Scan for the cell matching the given text and deliver its [X, Y] coordinate at center. 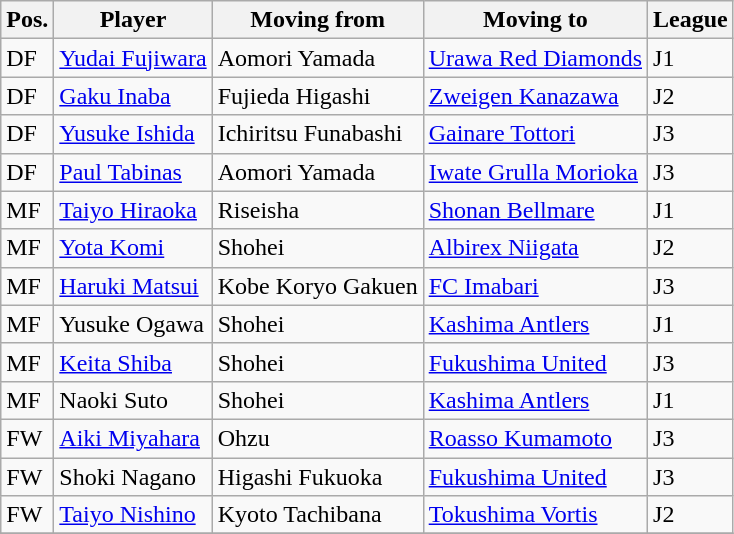
Ichiritsu Funabashi [318, 134]
Tokushima Vortis [535, 515]
Gaku Inaba [133, 96]
Zweigen Kanazawa [535, 96]
Yusuke Ishida [133, 134]
League [691, 20]
Keita Shiba [133, 362]
Shoki Nagano [133, 477]
Albirex Niigata [535, 248]
Ohzu [318, 438]
Gainare Tottori [535, 134]
Kyoto Tachibana [318, 515]
Roasso Kumamoto [535, 438]
Taiyo Nishino [133, 515]
Player [133, 20]
Haruki Matsui [133, 286]
Naoki Suto [133, 400]
Fujieda Higashi [318, 96]
Moving to [535, 20]
Moving from [318, 20]
Aiki Miyahara [133, 438]
Urawa Red Diamonds [535, 58]
Shonan Bellmare [535, 210]
FC Imabari [535, 286]
Riseisha [318, 210]
Paul Tabinas [133, 172]
Pos. [28, 20]
Yota Komi [133, 248]
Kobe Koryo Gakuen [318, 286]
Yusuke Ogawa [133, 324]
Higashi Fukuoka [318, 477]
Yudai Fujiwara [133, 58]
Taiyo Hiraoka [133, 210]
Iwate Grulla Morioka [535, 172]
